Determine the (x, y) coordinate at the center of the cell enclosing the given text.  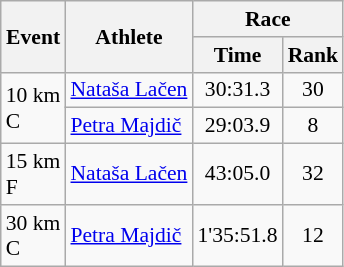
8 (314, 126)
30:31.3 (237, 90)
1'35:51.8 (237, 236)
29:03.9 (237, 126)
Athlete (128, 36)
Race (268, 19)
30 (314, 90)
43:05.0 (237, 174)
15 km F (34, 174)
10 km C (34, 108)
30 km C (34, 236)
Event (34, 36)
12 (314, 236)
Rank (314, 55)
32 (314, 174)
Time (237, 55)
